Return (X, Y) of the center of cell containing provided text 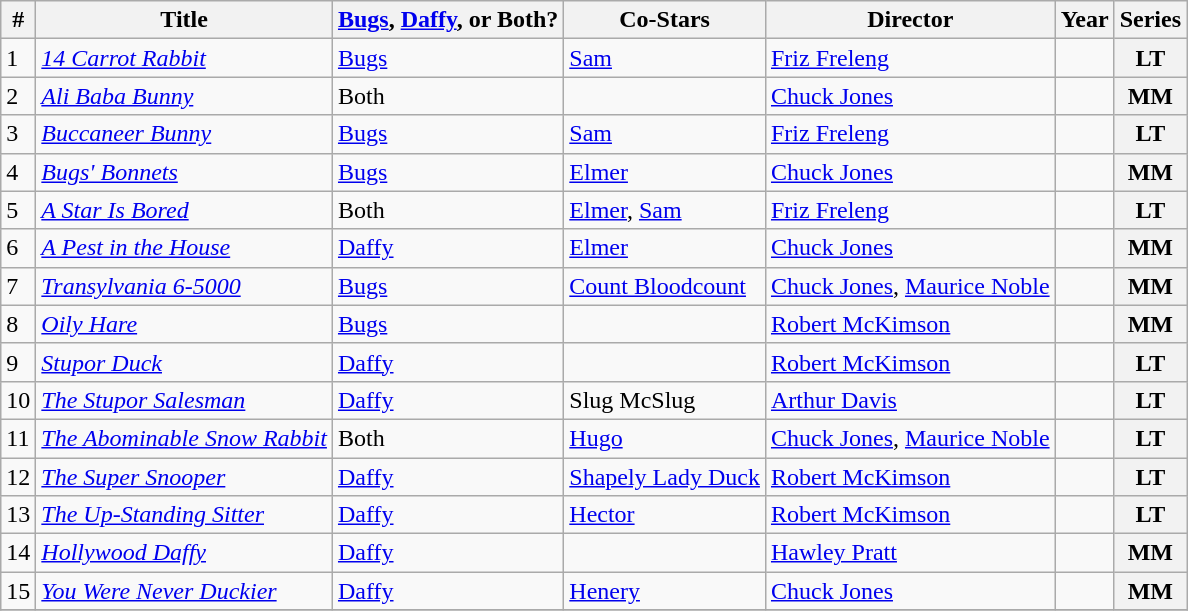
Ali Baba Bunny (184, 96)
Oily Hare (184, 324)
Hollywood Daffy (184, 553)
9 (18, 362)
Year (1084, 20)
3 (18, 134)
7 (18, 286)
Shapely Lady Duck (665, 477)
Hector (665, 515)
Co-Stars (665, 20)
# (18, 20)
The Super Snooper (184, 477)
You Were Never Duckier (184, 591)
Title (184, 20)
Buccaneer Bunny (184, 134)
1 (18, 58)
A Star Is Bored (184, 210)
A Pest in the House (184, 248)
8 (18, 324)
The Up-Standing Sitter (184, 515)
Elmer, Sam (665, 210)
13 (18, 515)
Series (1150, 20)
Transylvania 6-5000 (184, 286)
14 (18, 553)
The Stupor Salesman (184, 400)
Arthur Davis (910, 400)
14 Carrot Rabbit (184, 58)
Henery (665, 591)
Bugs, Daffy, or Both? (448, 20)
Hugo (665, 438)
12 (18, 477)
11 (18, 438)
The Abominable Snow Rabbit (184, 438)
2 (18, 96)
Hawley Pratt (910, 553)
6 (18, 248)
Slug McSlug (665, 400)
15 (18, 591)
Bugs' Bonnets (184, 172)
Count Bloodcount (665, 286)
Stupor Duck (184, 362)
4 (18, 172)
10 (18, 400)
5 (18, 210)
Director (910, 20)
